From the cell containing the given text, extract its center point as [x, y] coordinate. 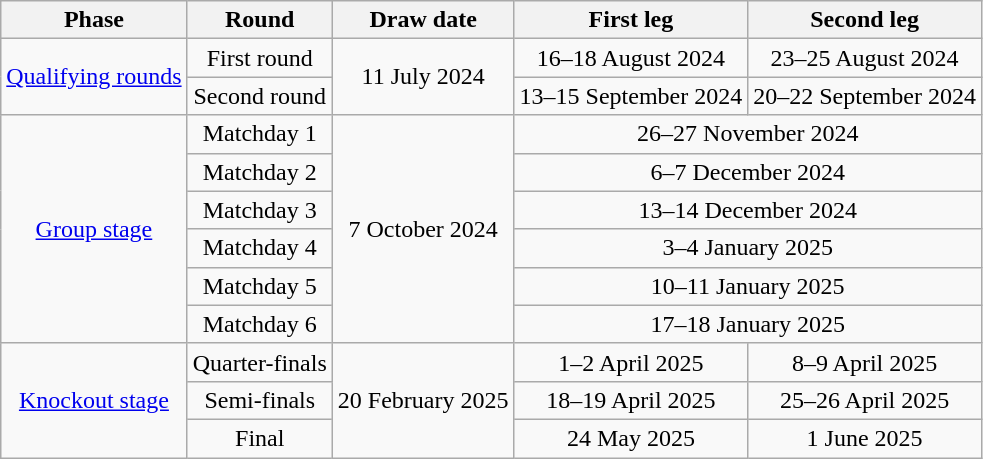
24 May 2025 [631, 438]
Final [260, 438]
First round [260, 58]
Round [260, 20]
26–27 November 2024 [748, 134]
Second leg [865, 20]
8–9 April 2025 [865, 362]
Semi-finals [260, 400]
6–7 December 2024 [748, 172]
1 June 2025 [865, 438]
Phase [94, 20]
Matchday 5 [260, 286]
Matchday 6 [260, 324]
7 October 2024 [423, 229]
Group stage [94, 229]
11 July 2024 [423, 77]
1–2 April 2025 [631, 362]
Matchday 2 [260, 172]
17–18 January 2025 [748, 324]
Matchday 4 [260, 248]
16–18 August 2024 [631, 58]
Draw date [423, 20]
13–15 September 2024 [631, 96]
Matchday 3 [260, 210]
20–22 September 2024 [865, 96]
Quarter-finals [260, 362]
Matchday 1 [260, 134]
Knockout stage [94, 400]
First leg [631, 20]
Qualifying rounds [94, 77]
Second round [260, 96]
3–4 January 2025 [748, 248]
23–25 August 2024 [865, 58]
25–26 April 2025 [865, 400]
18–19 April 2025 [631, 400]
20 February 2025 [423, 400]
10–11 January 2025 [748, 286]
13–14 December 2024 [748, 210]
